Scan for the cell matching the given text and deliver its [x, y] coordinate at center. 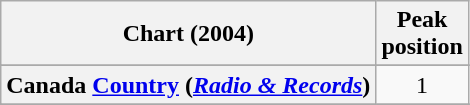
Peakposition [422, 34]
Chart (2004) [188, 34]
1 [422, 85]
Canada Country (Radio & Records) [188, 85]
